Pinpoint the cell where the given text exists, returning its (X, Y) midpoint coordinate. 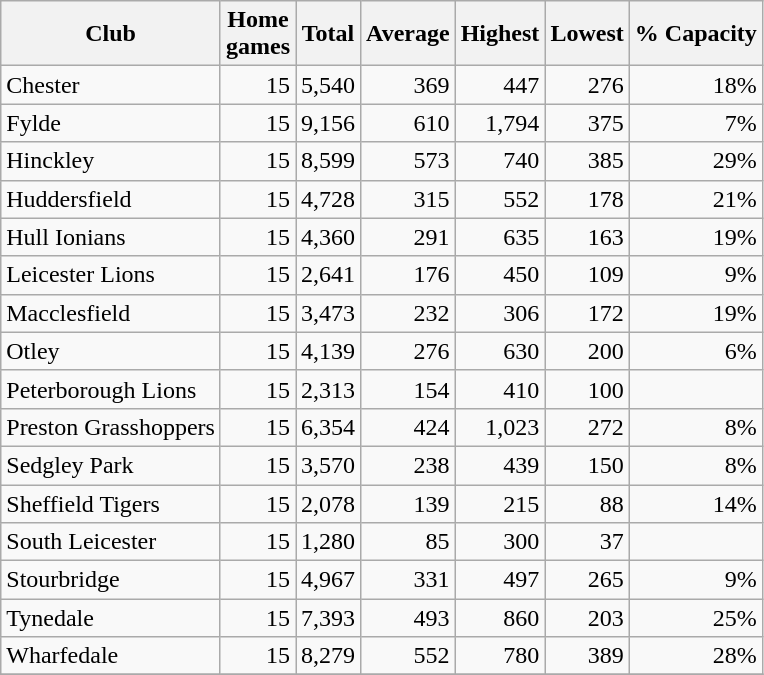
154 (408, 389)
109 (587, 275)
410 (500, 389)
4,967 (328, 580)
315 (408, 199)
Huddersfield (111, 199)
4,360 (328, 237)
232 (408, 313)
3,473 (328, 313)
2,641 (328, 275)
200 (587, 351)
% Capacity (696, 34)
2,078 (328, 503)
Peterborough Lions (111, 389)
29% (696, 161)
450 (500, 275)
Sheffield Tigers (111, 503)
635 (500, 237)
Sedgley Park (111, 465)
7,393 (328, 618)
385 (587, 161)
139 (408, 503)
150 (587, 465)
14% (696, 503)
Chester (111, 85)
Preston Grasshoppers (111, 427)
3,570 (328, 465)
291 (408, 237)
215 (500, 503)
21% (696, 199)
37 (587, 542)
Club (111, 34)
860 (500, 618)
Leicester Lions (111, 275)
18% (696, 85)
Highest (500, 34)
Hinckley (111, 161)
6,354 (328, 427)
4,139 (328, 351)
Total (328, 34)
573 (408, 161)
25% (696, 618)
176 (408, 275)
265 (587, 580)
740 (500, 161)
85 (408, 542)
Wharfedale (111, 656)
610 (408, 123)
5,540 (328, 85)
369 (408, 85)
2,313 (328, 389)
1,794 (500, 123)
Average (408, 34)
375 (587, 123)
Fylde (111, 123)
300 (500, 542)
Hull Ionians (111, 237)
7% (696, 123)
88 (587, 503)
780 (500, 656)
306 (500, 313)
28% (696, 656)
497 (500, 580)
630 (500, 351)
South Leicester (111, 542)
424 (408, 427)
8,279 (328, 656)
331 (408, 580)
Otley (111, 351)
8,599 (328, 161)
447 (500, 85)
Macclesfield (111, 313)
4,728 (328, 199)
Tynedale (111, 618)
9,156 (328, 123)
238 (408, 465)
163 (587, 237)
203 (587, 618)
1,023 (500, 427)
Homegames (258, 34)
272 (587, 427)
389 (587, 656)
439 (500, 465)
Lowest (587, 34)
178 (587, 199)
100 (587, 389)
172 (587, 313)
6% (696, 351)
493 (408, 618)
1,280 (328, 542)
Stourbridge (111, 580)
